Return (x, y) of the center of cell containing provided text 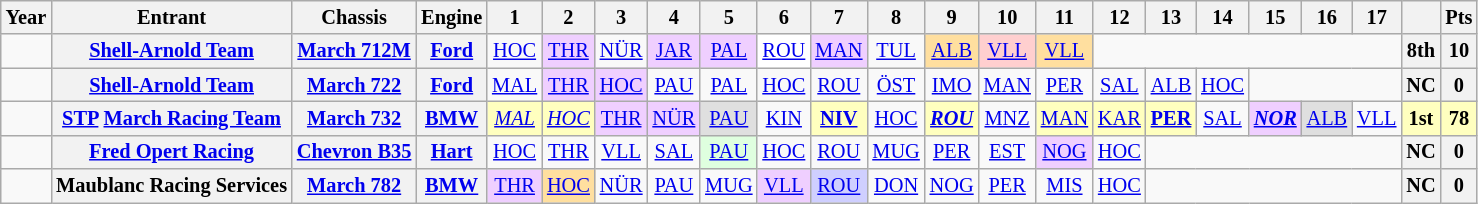
14 (1222, 17)
Year (26, 17)
Fred Opert Racing (172, 152)
8th (1420, 51)
13 (1171, 17)
16 (1327, 17)
8 (896, 17)
17 (1376, 17)
15 (1276, 17)
NIV (838, 118)
ÖST (896, 85)
DON (896, 186)
IMO (952, 85)
March 712M (354, 51)
EST (1008, 152)
Hart (452, 152)
TUL (896, 51)
MIS (1064, 186)
6 (784, 17)
March 782 (354, 186)
JAR (674, 51)
5 (728, 17)
1st (1420, 118)
Engine (452, 17)
4 (674, 17)
3 (622, 17)
Pts (1458, 17)
March 722 (354, 85)
Chevron B35 (354, 152)
Entrant (172, 17)
STP March Racing Team (172, 118)
1 (514, 17)
Maublanc Racing Services (172, 186)
2 (568, 17)
MNZ (1008, 118)
7 (838, 17)
12 (1120, 17)
Chassis (354, 17)
11 (1064, 17)
KIN (784, 118)
9 (952, 17)
KAR (1120, 118)
NOR (1276, 118)
78 (1458, 118)
March 732 (354, 118)
